Provide the (X, Y) coordinate of the cell's center where the given text is located.  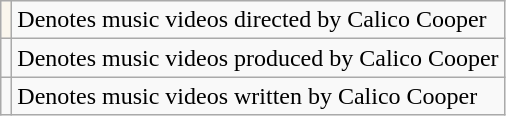
Denotes music videos written by Calico Cooper (258, 96)
Denotes music videos produced by Calico Cooper (258, 58)
Denotes music videos directed by Calico Cooper (258, 20)
